From the cell containing the given text, extract its center point as [x, y] coordinate. 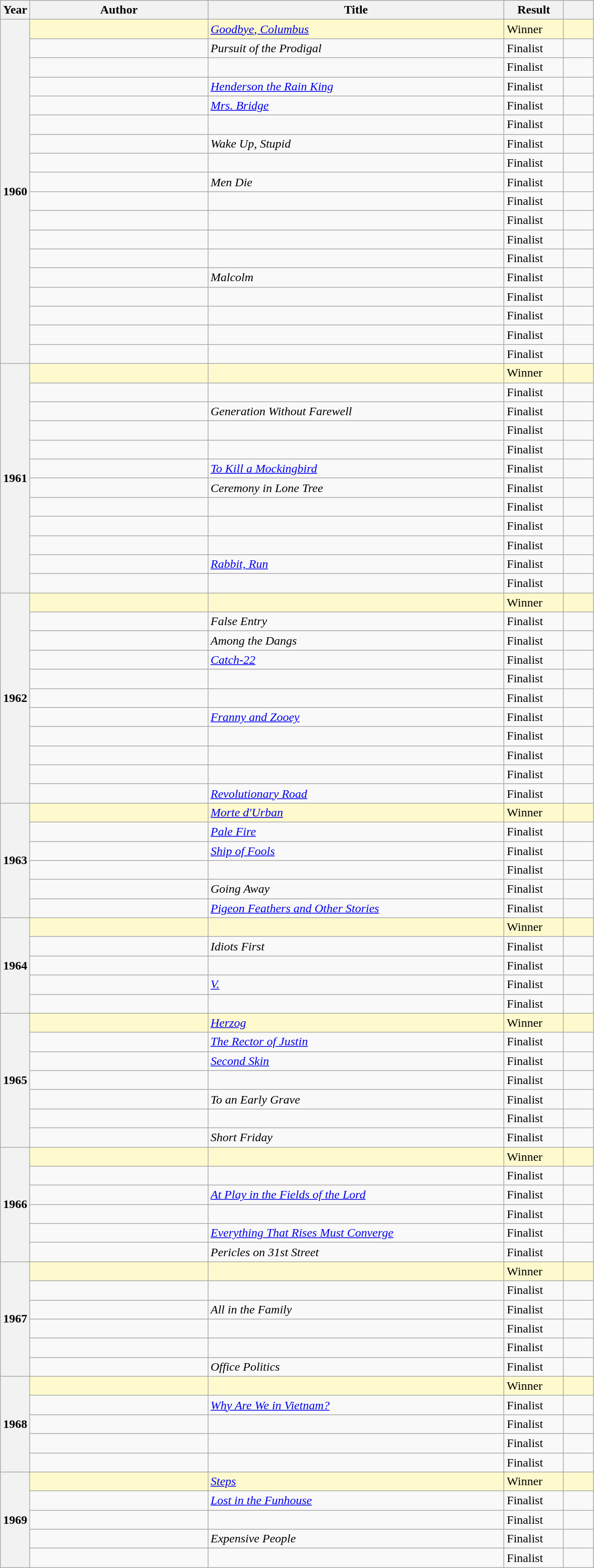
Lost in the Funhouse [356, 1501]
1961 [15, 478]
Ceremony in Lone Tree [356, 488]
1968 [15, 1424]
Pale Fire [356, 831]
Goodbye, Columbus [356, 29]
Ship of Fools [356, 851]
To Kill a Mockingbird [356, 468]
1962 [15, 698]
Henderson the Rain King [356, 86]
1963 [15, 860]
Result [534, 10]
1966 [15, 1204]
1969 [15, 1520]
Why Are We in Vietnam? [356, 1405]
Office Politics [356, 1367]
The Rector of Justin [356, 1042]
Morte d'Urban [356, 812]
Pericles on 31st Street [356, 1252]
Year [15, 10]
1964 [15, 966]
Men Die [356, 182]
False Entry [356, 622]
Herzog [356, 1023]
Mrs. Bridge [356, 105]
Everything That Rises Must Converge [356, 1233]
Idiots First [356, 946]
Franny and Zooey [356, 717]
Author [119, 10]
Short Friday [356, 1137]
Generation Without Farewell [356, 411]
Malcolm [356, 278]
1960 [15, 192]
Title [356, 10]
All in the Family [356, 1309]
To an Early Grave [356, 1099]
At Play in the Fields of the Lord [356, 1195]
Rabbit, Run [356, 564]
Going Away [356, 889]
1967 [15, 1319]
Second Skin [356, 1061]
Among the Dangs [356, 641]
Pursuit of the Prodigal [356, 48]
Pigeon Feathers and Other Stories [356, 908]
Revolutionary Road [356, 793]
1965 [15, 1080]
Wake Up, Stupid [356, 144]
Steps [356, 1482]
Expensive People [356, 1539]
V. [356, 985]
Catch-22 [356, 660]
